From the cell containing the given text, extract its center point as (x, y) coordinate. 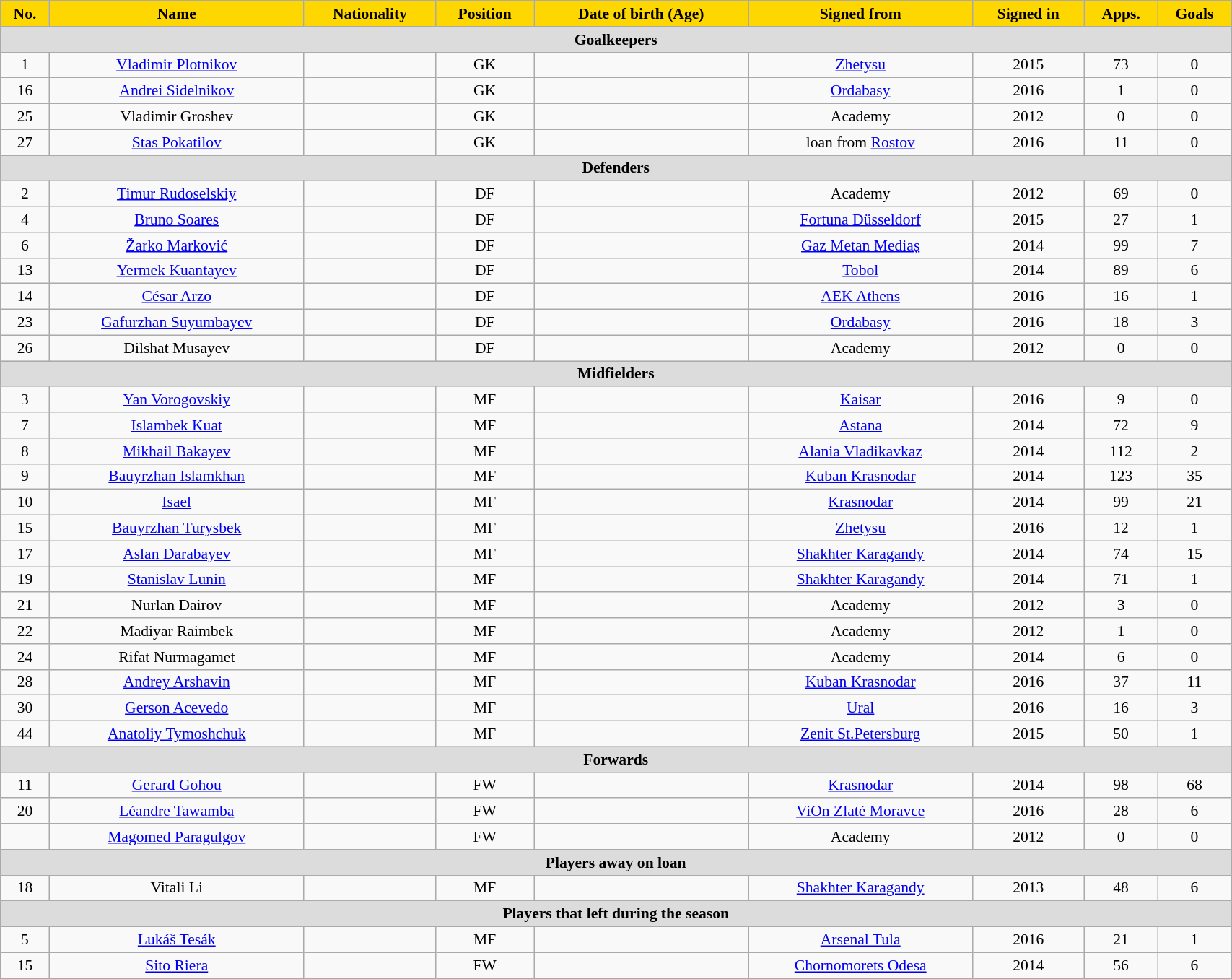
Alania Vladikavkaz (860, 451)
Fortuna Düsseldorf (860, 219)
Midfielders (616, 374)
Goals (1194, 14)
Vladimir Groshev (176, 117)
Žarko Marković (176, 245)
Date of birth (Age) (641, 14)
23 (25, 323)
Gerard Gohou (176, 786)
10 (25, 502)
Goalkeepers (616, 40)
44 (25, 734)
123 (1121, 477)
68 (1194, 786)
Gerson Acevedo (176, 708)
Forwards (616, 760)
No. (25, 14)
Signed in (1028, 14)
71 (1121, 580)
17 (25, 554)
Defenders (616, 168)
Léandre Tawamba (176, 812)
73 (1121, 65)
Apps. (1121, 14)
Isael (176, 502)
5 (25, 940)
ViOn Zlaté Moravce (860, 812)
Position (485, 14)
Anatoliy Tymoshchuk (176, 734)
Chornomorets Odesa (860, 965)
48 (1121, 888)
37 (1121, 682)
Stas Pokatilov (176, 142)
30 (25, 708)
Arsenal Tula (860, 940)
72 (1121, 425)
Dilshat Musayev (176, 348)
Zenit St.Petersburg (860, 734)
Name (176, 14)
19 (25, 580)
Madiyar Raimbek (176, 631)
Bruno Soares (176, 219)
Yan Vorogovskiy (176, 400)
112 (1121, 451)
22 (25, 631)
César Arzo (176, 297)
Tobol (860, 271)
Andrey Arshavin (176, 682)
8 (25, 451)
14 (25, 297)
24 (25, 657)
Rifat Nurmagamet (176, 657)
Nurlan Dairov (176, 606)
Gafurzhan Suyumbayev (176, 323)
Gaz Metan Mediaș (860, 245)
Sito Riera (176, 965)
20 (25, 812)
26 (25, 348)
89 (1121, 271)
74 (1121, 554)
Bauyrzhan Islamkhan (176, 477)
12 (1121, 528)
Timur Rudoselskiy (176, 194)
Islambek Kuat (176, 425)
56 (1121, 965)
Magomed Paragulgov (176, 837)
50 (1121, 734)
98 (1121, 786)
Stanislav Lunin (176, 580)
13 (25, 271)
Players that left during the season (616, 914)
Vladimir Plotnikov (176, 65)
Lukáš Tesák (176, 940)
4 (25, 219)
Andrei Sidelnikov (176, 91)
AEK Athens (860, 297)
Bauyrzhan Turysbek (176, 528)
Mikhail Bakayev (176, 451)
loan from Rostov (860, 142)
Yermek Kuantayev (176, 271)
Vitali Li (176, 888)
2013 (1028, 888)
69 (1121, 194)
Players away on loan (616, 863)
25 (25, 117)
Signed from (860, 14)
Aslan Darabayev (176, 554)
Astana (860, 425)
Kaisar (860, 400)
Ural (860, 708)
Nationality (370, 14)
35 (1194, 477)
